From the cell containing the given text, extract its center point as (x, y) coordinate. 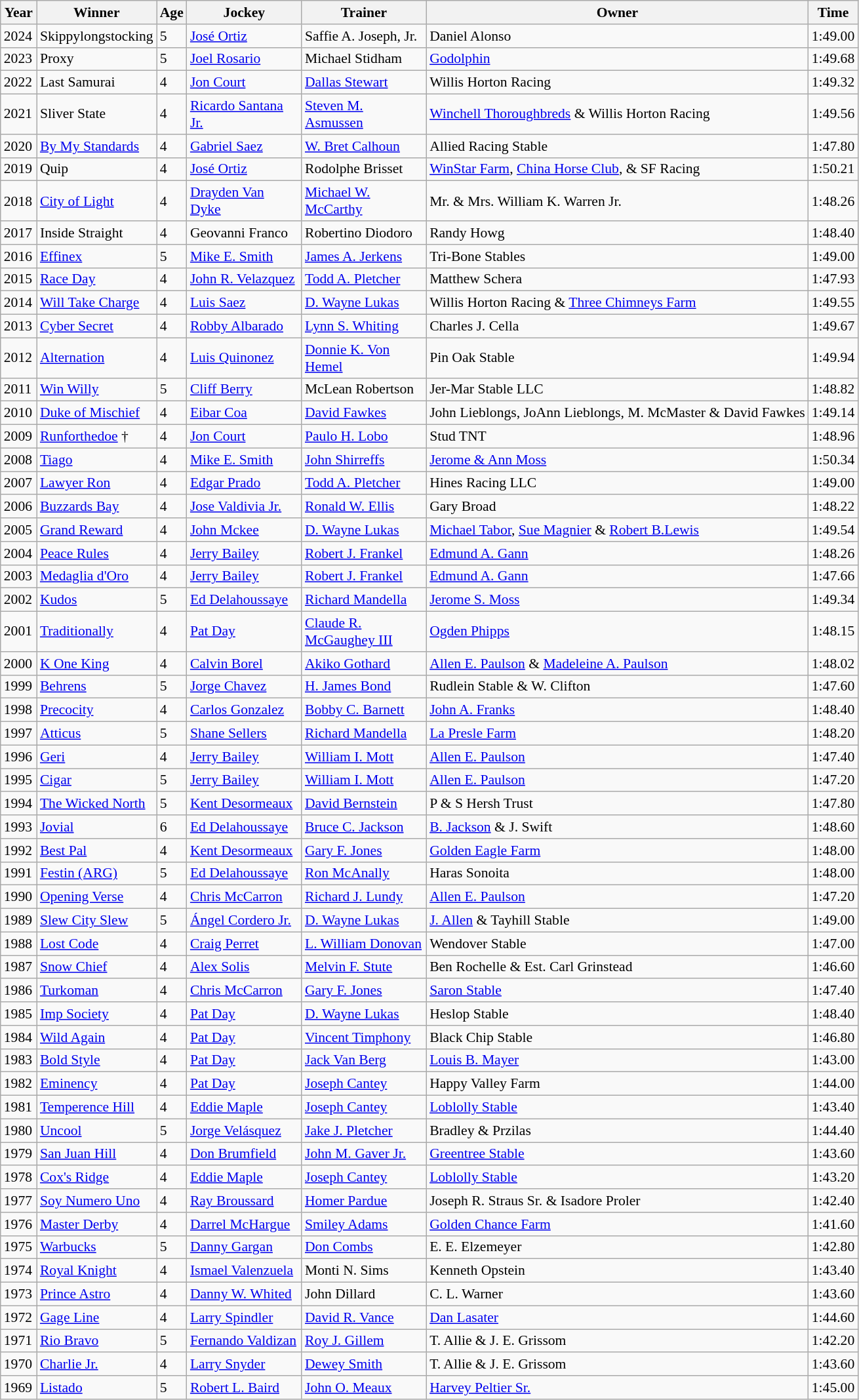
1:46.60 (833, 967)
Tiago (97, 460)
Happy Valley Farm (618, 1084)
Dallas Stewart (364, 83)
Daniel Alonso (618, 36)
1973 (18, 1294)
1:49.32 (833, 83)
J. Allen & Tayhill Stable (618, 921)
Rio Bravo (97, 1341)
Trainer (364, 12)
Paulo H. Lobo (364, 437)
Bold Style (97, 1060)
Eminency (97, 1084)
Gary Broad (618, 507)
Dewey Smith (364, 1365)
Gage Line (97, 1317)
2016 (18, 256)
Jovial (97, 827)
1:49.14 (833, 413)
WinStar Farm, China Horse Club, & SF Racing (618, 169)
1:48.82 (833, 390)
Matthew Schera (618, 279)
Temperence Hill (97, 1108)
Time (833, 12)
Richard J. Lundy (364, 897)
1:48.22 (833, 507)
1:45.00 (833, 1388)
1977 (18, 1201)
Bruce C. Jackson (364, 827)
2013 (18, 327)
Robert L. Baird (244, 1388)
Traditionally (97, 632)
1:47.93 (833, 279)
Prince Astro (97, 1294)
1:41.60 (833, 1224)
1969 (18, 1388)
Jerome S. Moss (618, 600)
City of Light (97, 201)
Charles J. Cella (618, 327)
Jerome & Ann Moss (618, 460)
1:48.15 (833, 632)
San Juan Hill (97, 1154)
1987 (18, 967)
E. E. Elzemeyer (618, 1247)
1990 (18, 897)
Saffie A. Joseph, Jr. (364, 36)
Win Willy (97, 390)
W. Bret Calhoun (364, 146)
Geri (97, 757)
Bradley & Przilas (618, 1130)
L. William Donovan (364, 944)
1:42.20 (833, 1341)
Ismael Valenzuela (244, 1271)
Atticus (97, 734)
Mr. & Mrs. William K. Warren Jr. (618, 201)
1:48.20 (833, 734)
David Fawkes (364, 413)
1:42.80 (833, 1247)
Jer-Mar Stable LLC (618, 390)
The Wicked North (97, 804)
1989 (18, 921)
Louis B. Mayer (618, 1060)
C. L. Warner (618, 1294)
Will Take Charge (97, 303)
Michael Stidham (364, 59)
Best Pal (97, 850)
1:49.67 (833, 327)
Charlie Jr. (97, 1365)
2018 (18, 201)
Calvin Borel (244, 664)
John O. Meaux (364, 1388)
Medaglia d'Oro (97, 576)
Turkoman (97, 991)
Eibar Coa (244, 413)
1983 (18, 1060)
Age (172, 12)
1:42.40 (833, 1201)
1986 (18, 991)
Alternation (97, 358)
Skippylongstocking (97, 36)
1:44.00 (833, 1084)
1:50.21 (833, 169)
Listado (97, 1388)
1:47.66 (833, 576)
James A. Jerkens (364, 256)
Darrel McHargue (244, 1224)
Bobby C. Barnett (364, 710)
2023 (18, 59)
Allied Racing Stable (618, 146)
Homer Pardue (364, 1201)
Willis Horton Racing & Three Chimneys Farm (618, 303)
1993 (18, 827)
Peace Rules (97, 553)
2007 (18, 483)
Larry Snyder (244, 1365)
Race Day (97, 279)
John R. Velazquez (244, 279)
Smiley Adams (364, 1224)
Owner (618, 12)
John Shirreffs (364, 460)
1979 (18, 1154)
Craig Perret (244, 944)
Joel Rosario (244, 59)
Golden Eagle Farm (618, 850)
Cliff Berry (244, 390)
Luis Saez (244, 303)
Imp Society (97, 1014)
Danny W. Whited (244, 1294)
John Mckee (244, 530)
La Presle Farm (618, 734)
Ogden Phipps (618, 632)
Michael W. McCarthy (364, 201)
Jack Van Berg (364, 1060)
Roy J. Gillem (364, 1341)
Steven M. Asmussen (364, 114)
Master Derby (97, 1224)
1985 (18, 1014)
2014 (18, 303)
Winchell Thoroughbreds & Willis Horton Racing (618, 114)
Robertino Diodoro (364, 233)
Robby Albarado (244, 327)
Stud TNT (618, 437)
1:43.00 (833, 1060)
Vincent Timphony (364, 1037)
1995 (18, 780)
John A. Franks (618, 710)
2008 (18, 460)
2024 (18, 36)
Buzzards Bay (97, 507)
B. Jackson & J. Swift (618, 827)
1981 (18, 1108)
Jorge Chavez (244, 687)
Royal Knight (97, 1271)
John Lieblongs, JoAnn Lieblongs, M. McMaster & David Fawkes (618, 413)
Don Combs (364, 1247)
Joseph R. Straus Sr. & Isadore Proler (618, 1201)
2012 (18, 358)
Danny Gargan (244, 1247)
1997 (18, 734)
2003 (18, 576)
Fernando Valdizan (244, 1341)
6 (172, 827)
1:49.68 (833, 59)
1975 (18, 1247)
Rodolphe Brisset (364, 169)
1971 (18, 1341)
Ángel Cordero Jr. (244, 921)
Willis Horton Racing (618, 83)
Ricardo Santana Jr. (244, 114)
Gabriel Saez (244, 146)
Jorge Velásquez (244, 1130)
David R. Vance (364, 1317)
1:48.60 (833, 827)
Jose Valdivia Jr. (244, 507)
Last Samurai (97, 83)
Opening Verse (97, 897)
2019 (18, 169)
Drayden Van Dyke (244, 201)
1999 (18, 687)
2011 (18, 390)
1:50.34 (833, 460)
1:49.34 (833, 600)
1:48.02 (833, 664)
2010 (18, 413)
Winner (97, 12)
Godolphin (618, 59)
Precocity (97, 710)
1992 (18, 850)
2006 (18, 507)
Quip (97, 169)
Tri-Bone Stables (618, 256)
Donnie K. Von Hemel (364, 358)
Lost Code (97, 944)
2005 (18, 530)
Pin Oak Stable (618, 358)
1970 (18, 1365)
McLean Robertson (364, 390)
Lynn S. Whiting (364, 327)
Jockey (244, 12)
Festin (ARG) (97, 873)
Ronald W. Ellis (364, 507)
2002 (18, 600)
2009 (18, 437)
Sliver State (97, 114)
1988 (18, 944)
Ben Rochelle & Est. Carl Grinstead (618, 967)
Allen E. Paulson & Madeleine A. Paulson (618, 664)
2004 (18, 553)
2015 (18, 279)
1:43.20 (833, 1178)
H. James Bond (364, 687)
1:46.80 (833, 1037)
Cyber Secret (97, 327)
Greentree Stable (618, 1154)
1996 (18, 757)
K One King (97, 664)
Dan Lasater (618, 1317)
Alex Solis (244, 967)
1976 (18, 1224)
Melvin F. Stute (364, 967)
1:47.60 (833, 687)
Rudlein Stable & W. Clifton (618, 687)
1:49.56 (833, 114)
Geovanni Franco (244, 233)
Behrens (97, 687)
1:49.54 (833, 530)
1:47.00 (833, 944)
Carlos Gonzalez (244, 710)
Wild Again (97, 1037)
1994 (18, 804)
Grand Reward (97, 530)
1998 (18, 710)
Larry Spindler (244, 1317)
Claude R. McGaughey III (364, 632)
1980 (18, 1130)
Black Chip Stable (618, 1037)
Year (18, 12)
Saron Stable (618, 991)
Effinex (97, 256)
2001 (18, 632)
1984 (18, 1037)
Kudos (97, 600)
David Bernstein (364, 804)
Heslop Stable (618, 1014)
1:49.94 (833, 358)
Cigar (97, 780)
1:44.60 (833, 1317)
Edgar Prado (244, 483)
Randy Howg (618, 233)
Duke of Mischief (97, 413)
Inside Straight (97, 233)
Haras Sonoita (618, 873)
John Dillard (364, 1294)
Cox's Ridge (97, 1178)
Monti N. Sims (364, 1271)
Golden Chance Farm (618, 1224)
1972 (18, 1317)
Kenneth Opstein (618, 1271)
Warbucks (97, 1247)
2021 (18, 114)
Proxy (97, 59)
Shane Sellers (244, 734)
Luis Quinonez (244, 358)
Snow Chief (97, 967)
1:49.55 (833, 303)
2017 (18, 233)
Wendover Stable (618, 944)
Uncool (97, 1130)
Hines Racing LLC (618, 483)
Ron McAnally (364, 873)
Ray Broussard (244, 1201)
2000 (18, 664)
Akiko Gothard (364, 664)
Jake J. Pletcher (364, 1130)
2022 (18, 83)
By My Standards (97, 146)
1:48.96 (833, 437)
Michael Tabor, Sue Magnier & Robert B.Lewis (618, 530)
Runforthedoe † (97, 437)
1982 (18, 1084)
Lawyer Ron (97, 483)
Harvey Peltier Sr. (618, 1388)
P & S Hersh Trust (618, 804)
Slew City Slew (97, 921)
Don Brumfield (244, 1154)
1991 (18, 873)
1:44.40 (833, 1130)
John M. Gaver Jr. (364, 1154)
2020 (18, 146)
1978 (18, 1178)
Soy Numero Uno (97, 1201)
1974 (18, 1271)
